For the text-containing cell, return its midpoint in [x, y] coordinate format. 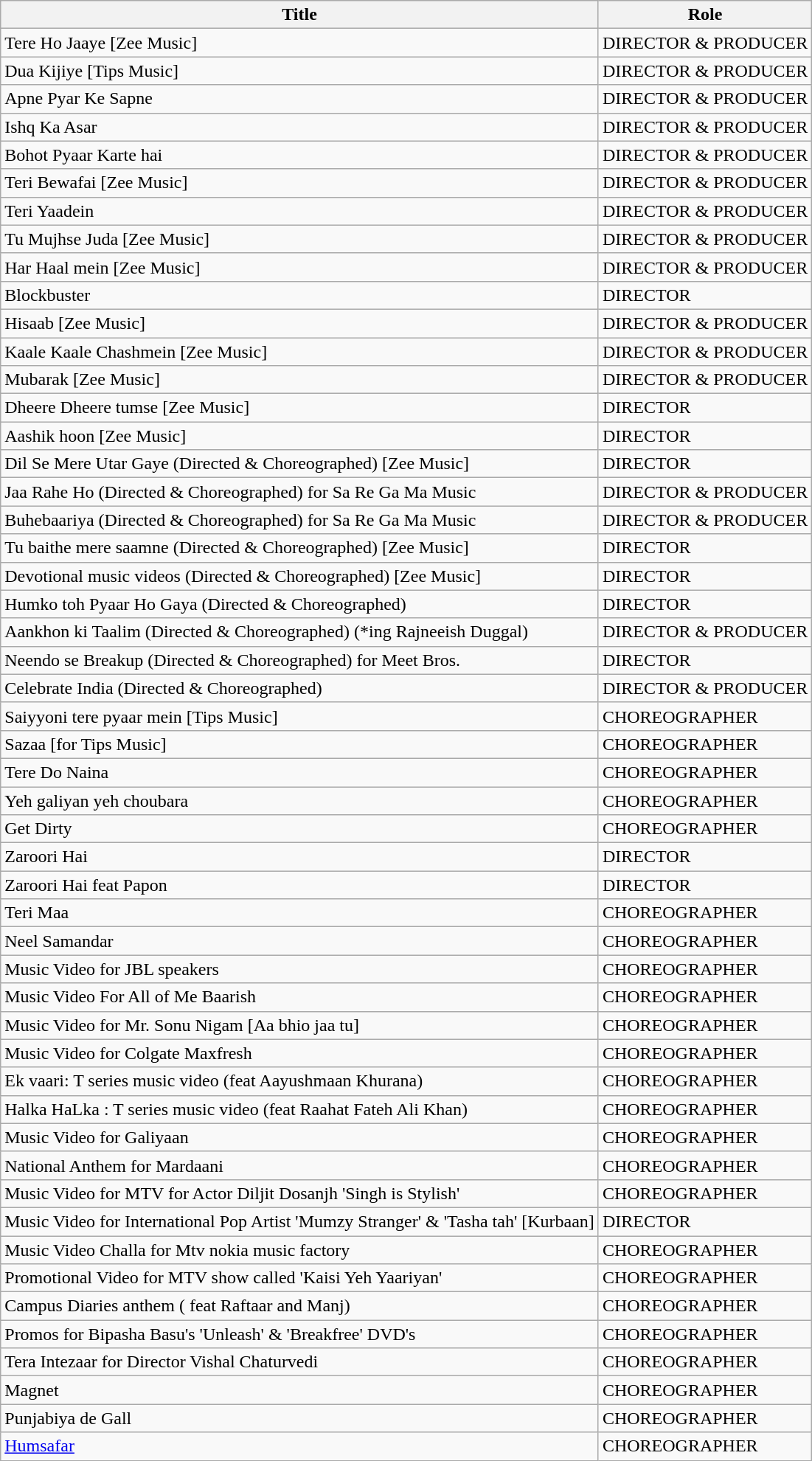
Music Video for JBL speakers [299, 969]
Promotional Video for MTV show called 'Kaisi Yeh Yaariyan' [299, 1278]
Promos for Bipasha Basu's 'Unleash' & 'Breakfree' DVD's [299, 1334]
Dil Se Mere Utar Gaye (Directed & Choreographed) [Zee Music] [299, 464]
Music Video for International Pop Artist 'Mumzy Stranger' & 'Tasha tah' [Kurbaan] [299, 1221]
Har Haal mein [Zee Music] [299, 267]
Music Video for Mr. Sonu Nigam [Aa bhio jaa tu] [299, 1025]
Humsafar [299, 1446]
Ishq Ka Asar [299, 127]
Title [299, 15]
Jaa Rahe Ho (Directed & Choreographed) for Sa Re Ga Ma Music [299, 492]
Campus Diaries anthem ( feat Raftaar and Manj) [299, 1306]
Halka HaLka : T series music video (feat Raahat Fateh Ali Khan) [299, 1109]
Punjabiya de Gall [299, 1418]
Neendo se Breakup (Directed & Choreographed) for Meet Bros. [299, 660]
Tu Mujhse Juda [Zee Music] [299, 239]
Aankhon ki Taalim (Directed & Choreographed) (*ing Rajneeish Duggal) [299, 632]
Music Video for Colgate Maxfresh [299, 1053]
Music Video Challa for Mtv nokia music factory [299, 1250]
Mubarak [Zee Music] [299, 380]
Buhebaariya (Directed & Choreographed) for Sa Re Ga Ma Music [299, 520]
Kaale Kaale Chashmein [Zee Music] [299, 352]
Zaroori Hai feat Papon [299, 885]
Tere Do Naina [299, 772]
Zaroori Hai [299, 857]
Devotional music videos (Directed & Choreographed) [Zee Music] [299, 576]
Teri Yaadein [299, 211]
Neel Samandar [299, 941]
Blockbuster [299, 295]
Teri Maa [299, 913]
Ek vaari: T series music video (feat Aayushmaan Khurana) [299, 1081]
Saiyyoni tere pyaar mein [Tips Music] [299, 716]
Celebrate India (Directed & Choreographed) [299, 688]
Magnet [299, 1390]
Tu baithe mere saamne (Directed & Choreographed) [Zee Music] [299, 548]
Music Video For All of Me Baarish [299, 997]
Teri Bewafai [Zee Music] [299, 183]
Aashik hoon [Zee Music] [299, 436]
Apne Pyar Ke Sapne [299, 99]
Dua Kijiye [Tips Music] [299, 71]
Get Dirty [299, 829]
Sazaa [for Tips Music] [299, 744]
Music Video for Galiyaan [299, 1137]
Tera Intezaar for Director Vishal Chaturvedi [299, 1362]
Dheere Dheere tumse [Zee Music] [299, 408]
Role [705, 15]
Tere Ho Jaaye [Zee Music] [299, 43]
Hisaab [Zee Music] [299, 323]
Yeh galiyan yeh choubara [299, 800]
National Anthem for Mardaani [299, 1165]
Music Video for MTV for Actor Diljit Dosanjh 'Singh is Stylish' [299, 1193]
Humko toh Pyaar Ho Gaya (Directed & Choreographed) [299, 604]
Bohot Pyaar Karte hai [299, 155]
